Search for the cell housing the specified text and yield its [x, y] center coordinate. 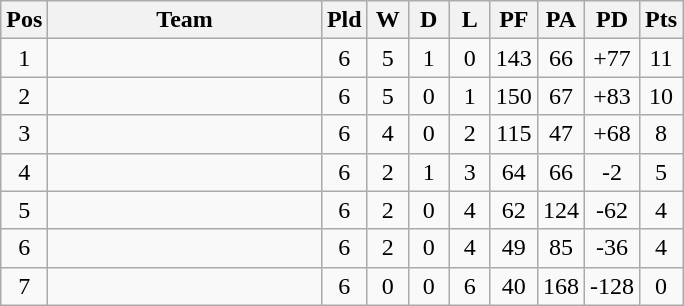
8 [660, 134]
Pld [344, 20]
150 [514, 96]
D [428, 20]
49 [514, 248]
7 [24, 286]
+83 [612, 96]
+77 [612, 58]
143 [514, 58]
L [470, 20]
85 [560, 248]
PF [514, 20]
+68 [612, 134]
40 [514, 286]
124 [560, 210]
168 [560, 286]
67 [560, 96]
Pts [660, 20]
W [388, 20]
64 [514, 172]
10 [660, 96]
47 [560, 134]
PD [612, 20]
-36 [612, 248]
-128 [612, 286]
115 [514, 134]
62 [514, 210]
-62 [612, 210]
Pos [24, 20]
-2 [612, 172]
PA [560, 20]
Team [185, 20]
11 [660, 58]
